Search for the cell housing the specified text and yield its (x, y) center coordinate. 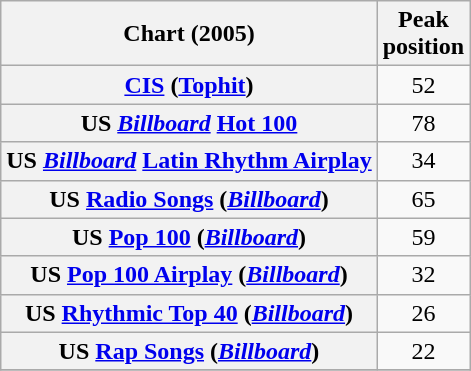
US Billboard Latin Rhythm Airplay (189, 161)
34 (423, 161)
78 (423, 123)
32 (423, 275)
US Radio Songs (Billboard) (189, 199)
65 (423, 199)
26 (423, 313)
US Rap Songs (Billboard) (189, 351)
US Pop 100 (Billboard) (189, 237)
US Pop 100 Airplay (Billboard) (189, 275)
US Rhythmic Top 40 (Billboard) (189, 313)
59 (423, 237)
Chart (2005) (189, 34)
52 (423, 85)
22 (423, 351)
CIS (Tophit) (189, 85)
US Billboard Hot 100 (189, 123)
Peak position (423, 34)
